Return the [x, y] coordinate for the center point of the cell that contains the specified text.  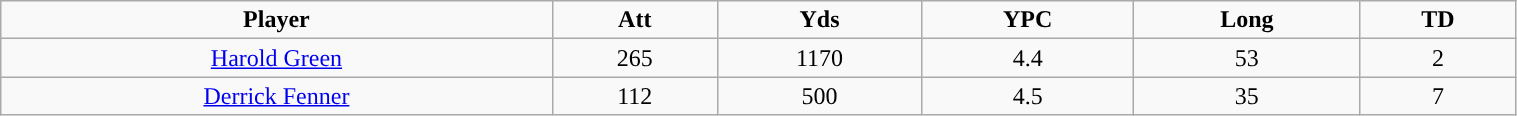
Yds [819, 20]
500 [819, 96]
Derrick Fenner [276, 96]
TD [1438, 20]
53 [1247, 58]
Long [1247, 20]
112 [634, 96]
YPC [1028, 20]
4.5 [1028, 96]
7 [1438, 96]
1170 [819, 58]
Player [276, 20]
Att [634, 20]
35 [1247, 96]
2 [1438, 58]
265 [634, 58]
Harold Green [276, 58]
4.4 [1028, 58]
